Find where the given text appears and provide that cell's center as (x, y) coordinate. 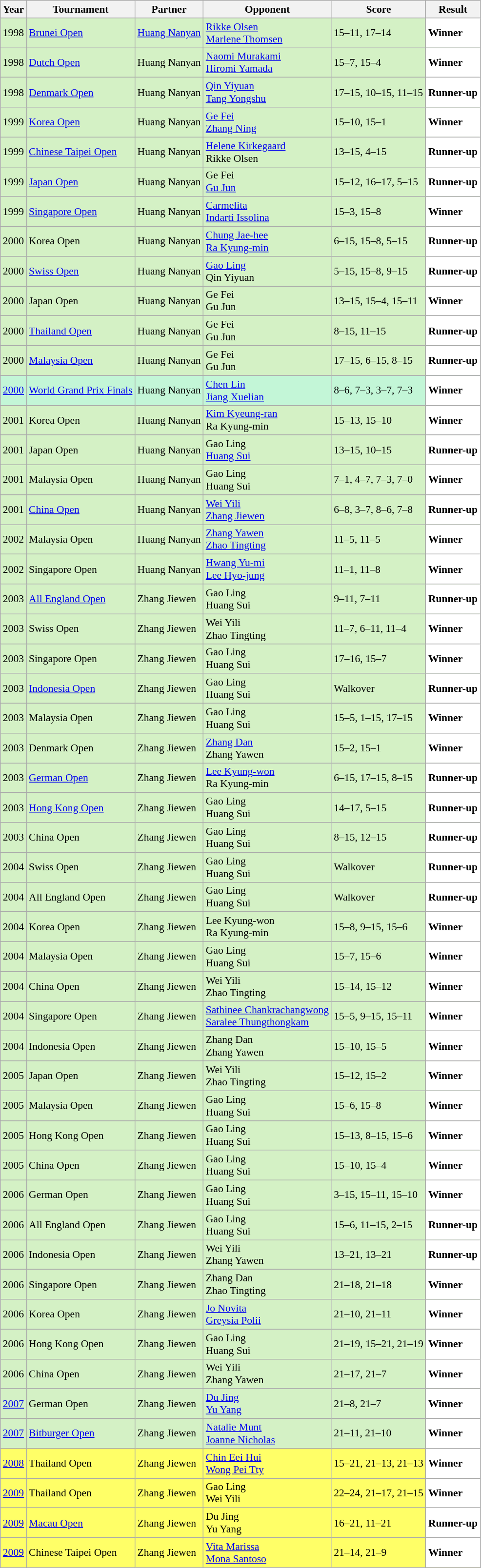
15–14, 15–12 (379, 987)
Carmelita Indarti Issolina (267, 212)
5–15, 15–8, 9–15 (379, 271)
15–3, 15–8 (379, 212)
6–15, 17–15, 8–15 (379, 778)
Result (453, 9)
15–10, 15–1 (379, 122)
15–12, 16–17, 5–15 (379, 181)
8–15, 12–15 (379, 838)
15–6, 15–8 (379, 1106)
8–6, 7–3, 3–7, 7–3 (379, 390)
Jo Novita Greysia Polii (267, 1314)
Naomi Murakami Hiromi Yamada (267, 62)
13–15, 4–15 (379, 152)
21–17, 21–7 (379, 1374)
16–21, 11–21 (379, 1523)
Vita Marissa Mona Santoso (267, 1552)
Qin Yiyuan Tang Yongshu (267, 93)
World Grand Prix Finals (80, 390)
Chen Lin Jiang Xuelian (267, 390)
3–15, 15–11, 15–10 (379, 1196)
11–7, 6–11, 11–4 (379, 629)
21–19, 15–21, 21–19 (379, 1344)
15–6, 11–15, 2–15 (379, 1225)
Chung Jae-hee Ra Kyung-min (267, 242)
15–13, 15–10 (379, 420)
22–24, 21–17, 21–15 (379, 1493)
11–5, 11–5 (379, 539)
Zhang Yawen Zhao Tingting (267, 539)
6–8, 3–7, 8–6, 7–8 (379, 510)
Dutch Open (80, 62)
15–10, 15–5 (379, 1046)
Opponent (267, 9)
15–11, 17–14 (379, 33)
15–5, 9–15, 15–11 (379, 1016)
Sathinee Chankrachangwong Saralee Thungthongkam (267, 1016)
13–21, 13–21 (379, 1255)
15–2, 15–1 (379, 748)
Partner (169, 9)
15–13, 8–15, 15–6 (379, 1135)
Helene Kirkegaard Rikke Olsen (267, 152)
21–11, 21–10 (379, 1433)
Ge Fei Zhang Ning (267, 122)
21–8, 21–7 (379, 1404)
Kim Kyeung-ran Ra Kyung-min (267, 420)
15–7, 15–4 (379, 62)
7–1, 4–7, 7–3, 7–0 (379, 480)
21–14, 21–9 (379, 1552)
Hwang Yu-mi Lee Hyo-jung (267, 569)
11–1, 11–8 (379, 569)
13–15, 10–15 (379, 451)
15–12, 15–2 (379, 1076)
Brunei Open (80, 33)
Macau Open (80, 1523)
14–17, 5–15 (379, 807)
15–7, 15–6 (379, 957)
Chin Eei Hui Wong Pei Tty (267, 1464)
Bitburger Open (80, 1433)
15–10, 15–4 (379, 1165)
15–21, 21–13, 21–13 (379, 1464)
9–11, 7–11 (379, 599)
13–15, 15–4, 15–11 (379, 301)
15–8, 9–15, 15–6 (379, 927)
2008 (14, 1464)
21–18, 21–18 (379, 1284)
Year (14, 9)
17–15, 6–15, 8–15 (379, 361)
8–15, 11–15 (379, 331)
Tournament (80, 9)
Gao Ling Qin Yiyuan (267, 271)
Score (379, 9)
17–16, 15–7 (379, 658)
6–15, 15–8, 5–15 (379, 242)
15–5, 1–15, 17–15 (379, 719)
Wei Yili Zhang Jiewen (267, 510)
Gao Ling Wei Yili (267, 1493)
Natalie Munt Joanne Nicholas (267, 1433)
Rikke Olsen Marlene Thomsen (267, 33)
21–10, 21–11 (379, 1314)
Zhang Dan Zhao Tingting (267, 1284)
17–15, 10–15, 11–15 (379, 93)
